Capture the cell that displays the provided text and extract its [x, y] central coordinate. 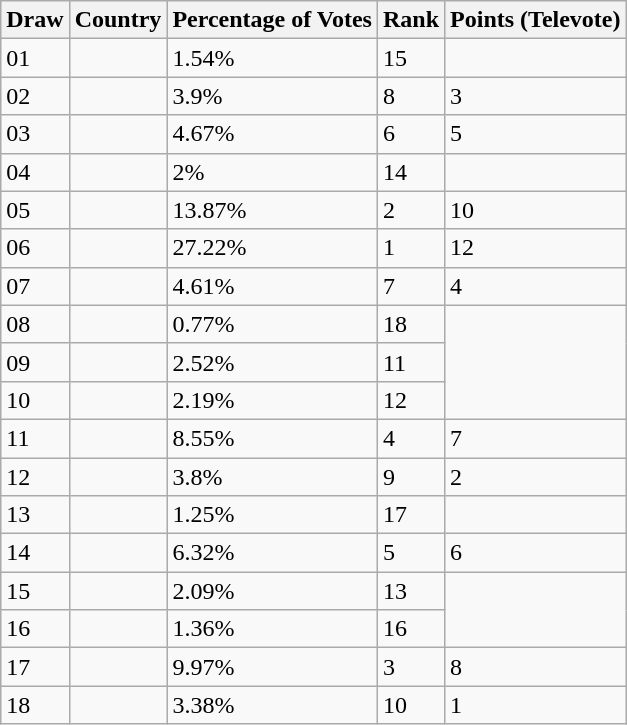
27.22% [272, 248]
Rank [410, 20]
3.8% [272, 477]
02 [35, 96]
1.25% [272, 515]
01 [35, 58]
4.61% [272, 286]
3.9% [272, 96]
Draw [35, 20]
07 [35, 286]
Country [118, 20]
13.87% [272, 210]
05 [35, 210]
4.67% [272, 134]
9.97% [272, 667]
2.19% [272, 400]
1.36% [272, 629]
Points (Televote) [536, 20]
2.52% [272, 362]
0.77% [272, 324]
03 [35, 134]
9 [410, 477]
1.54% [272, 58]
3.38% [272, 705]
2% [272, 172]
2.09% [272, 591]
04 [35, 172]
06 [35, 248]
6.32% [272, 553]
8.55% [272, 438]
08 [35, 324]
09 [35, 362]
Percentage of Votes [272, 20]
